Search for the cell housing the specified text and yield its (X, Y) center coordinate. 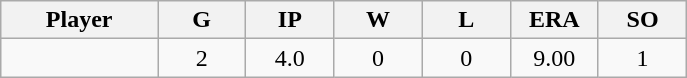
ERA (554, 20)
L (466, 20)
9.00 (554, 58)
IP (290, 20)
G (202, 20)
Player (80, 20)
1 (642, 58)
4.0 (290, 58)
W (378, 20)
SO (642, 20)
2 (202, 58)
